Output the [x, y] coordinate of the center of the cell containing the given text.  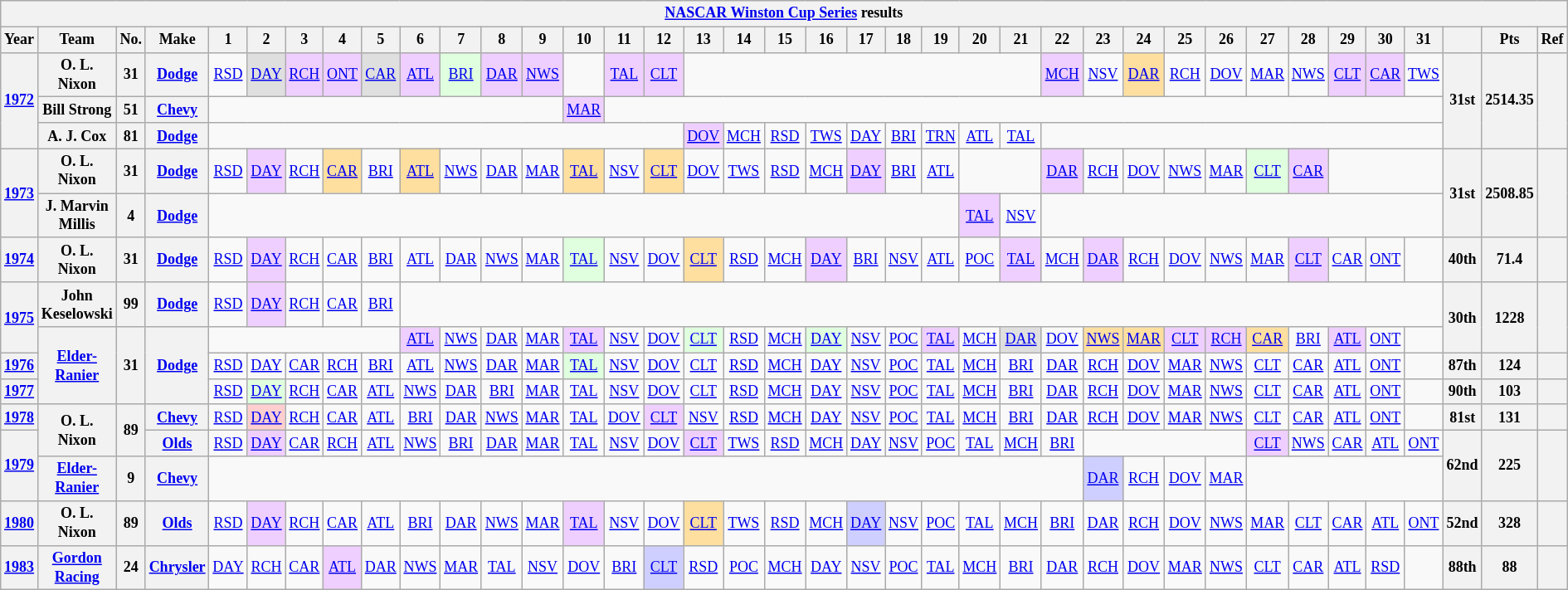
225 [1510, 465]
52nd [1462, 523]
No. [131, 40]
1973 [20, 193]
103 [1510, 392]
88 [1510, 568]
21 [1021, 40]
87th [1462, 365]
Chrysler [178, 568]
Team [76, 40]
Make [178, 40]
Ref [1552, 40]
10 [584, 40]
62nd [1462, 465]
1975 [20, 317]
88th [1462, 568]
18 [904, 40]
30th [1462, 317]
TRN [941, 136]
22 [1062, 40]
131 [1510, 417]
1977 [20, 392]
51 [131, 110]
90th [1462, 392]
29 [1347, 40]
124 [1510, 365]
17 [866, 40]
1978 [20, 417]
26 [1226, 40]
1228 [1510, 317]
71.4 [1510, 260]
11 [625, 40]
2514.35 [1510, 100]
25 [1185, 40]
1974 [20, 260]
John Keselowski [76, 305]
13 [704, 40]
28 [1307, 40]
6 [420, 40]
1972 [20, 100]
5 [380, 40]
1979 [20, 465]
1980 [20, 523]
1 [228, 40]
15 [785, 40]
NASCAR Winston Cup Series results [784, 13]
19 [941, 40]
81st [1462, 417]
1983 [20, 568]
30 [1385, 40]
12 [664, 40]
20 [980, 40]
2 [266, 40]
Pts [1510, 40]
40th [1462, 260]
Gordon Racing [76, 568]
16 [826, 40]
A. J. Cox [76, 136]
27 [1268, 40]
8 [501, 40]
328 [1510, 523]
14 [744, 40]
Bill Strong [76, 110]
J. Marvin Millis [76, 216]
2508.85 [1510, 193]
23 [1103, 40]
Year [20, 40]
7 [461, 40]
1976 [20, 365]
81 [131, 136]
99 [131, 305]
3 [304, 40]
